Search for the cell housing the specified text and yield its [x, y] center coordinate. 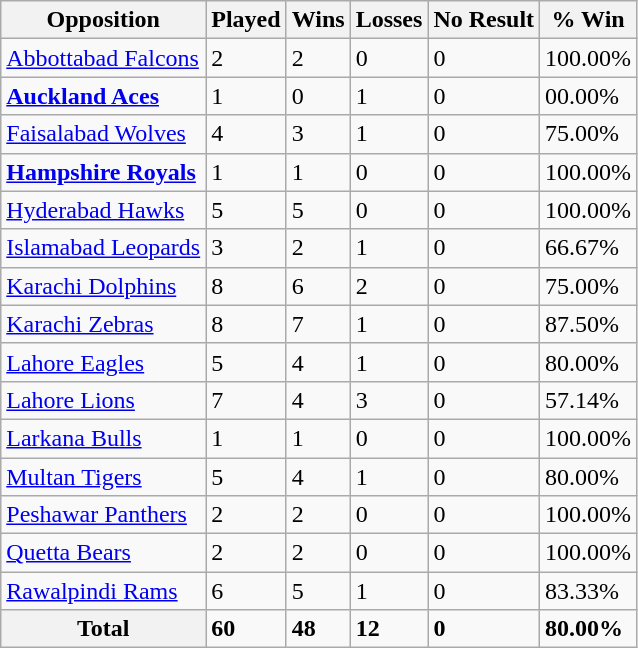
87.50% [588, 324]
Losses [389, 20]
Islamabad Leopards [104, 248]
No Result [484, 20]
Opposition [104, 20]
Total [104, 629]
Wins [318, 20]
Quetta Bears [104, 553]
Karachi Zebras [104, 324]
Peshawar Panthers [104, 515]
Larkana Bulls [104, 438]
48 [318, 629]
Hampshire Royals [104, 172]
57.14% [588, 400]
Lahore Eagles [104, 362]
66.67% [588, 248]
Karachi Dolphins [104, 286]
Lahore Lions [104, 400]
% Win [588, 20]
Auckland Aces [104, 96]
Faisalabad Wolves [104, 134]
Played [246, 20]
Abbottabad Falcons [104, 58]
Hyderabad Hawks [104, 210]
60 [246, 629]
Multan Tigers [104, 477]
83.33% [588, 591]
12 [389, 629]
00.00% [588, 96]
Rawalpindi Rams [104, 591]
